Search for the cell housing the specified text and yield its [x, y] center coordinate. 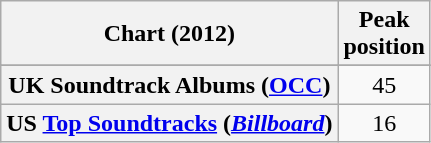
16 [384, 123]
Peakposition [384, 34]
Chart (2012) [170, 34]
UK Soundtrack Albums (OCC) [170, 85]
45 [384, 85]
US Top Soundtracks (Billboard) [170, 123]
